Extract the [x, y] coordinate from the center of the cell holding the provided text.  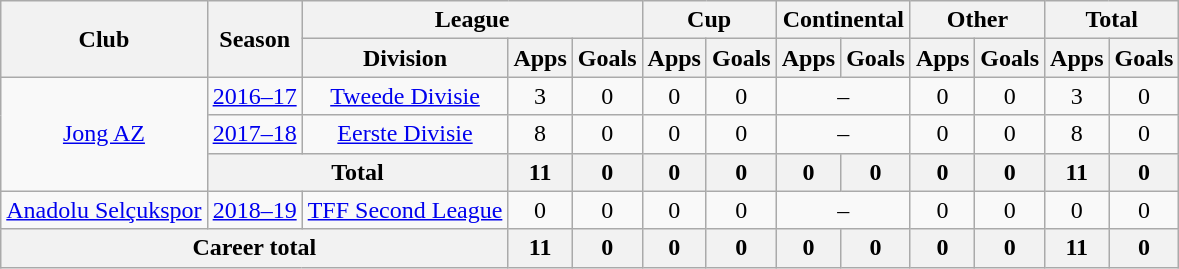
TFF Second League [405, 210]
2017–18 [254, 134]
Anadolu Selçukspor [104, 210]
Cup [709, 20]
2016–17 [254, 96]
Club [104, 39]
Career total [254, 248]
Other [977, 20]
League [472, 20]
Jong AZ [104, 134]
Eerste Divisie [405, 134]
Division [405, 58]
Continental [843, 20]
2018–19 [254, 210]
Tweede Divisie [405, 96]
Season [254, 39]
